Pinpoint the cell where the given text exists, returning its (X, Y) midpoint coordinate. 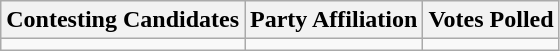
Party Affiliation (334, 20)
Contesting Candidates (123, 20)
Votes Polled (491, 20)
